Scan for the cell matching the given text and deliver its [x, y] coordinate at center. 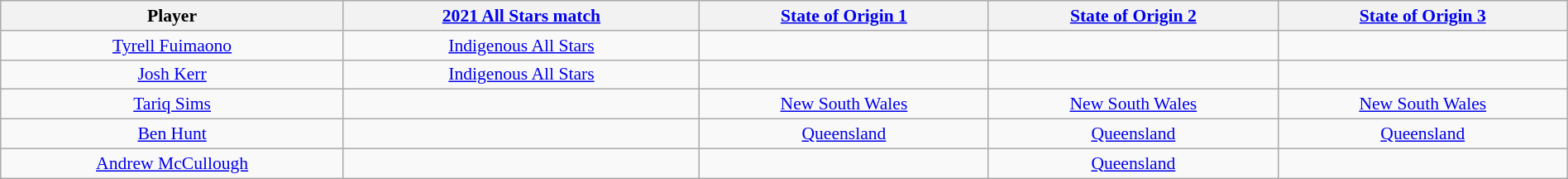
State of Origin 2 [1133, 16]
Josh Kerr [172, 75]
2021 All Stars match [521, 16]
State of Origin 1 [844, 16]
Player [172, 16]
Andrew McCullough [172, 163]
Tariq Sims [172, 104]
Ben Hunt [172, 134]
State of Origin 3 [1422, 16]
Tyrell Fuimaono [172, 46]
